Capture the cell that displays the provided text and extract its [x, y] central coordinate. 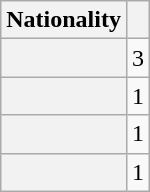
Nationality [64, 20]
3 [138, 58]
